Extract the (x, y) coordinate from the center of the cell holding the provided text.  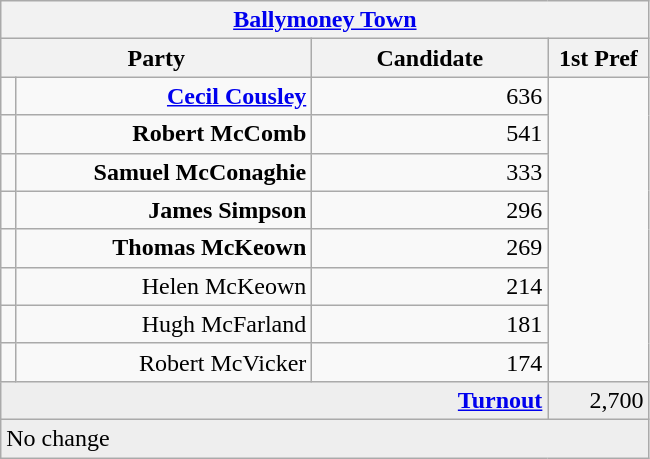
Hugh McFarland (163, 324)
541 (430, 134)
333 (430, 172)
Samuel McConaghie (163, 172)
636 (430, 96)
James Simpson (163, 210)
Candidate (430, 58)
Cecil Cousley (163, 96)
181 (430, 324)
Helen McKeown (163, 286)
1st Pref (598, 58)
Thomas McKeown (163, 248)
Robert McComb (163, 134)
No change (325, 438)
269 (430, 248)
Robert McVicker (163, 362)
214 (430, 286)
2,700 (598, 400)
174 (430, 362)
Turnout (274, 400)
Ballymoney Town (325, 20)
Party (156, 58)
296 (430, 210)
